Search for the cell housing the specified text and yield its (X, Y) center coordinate. 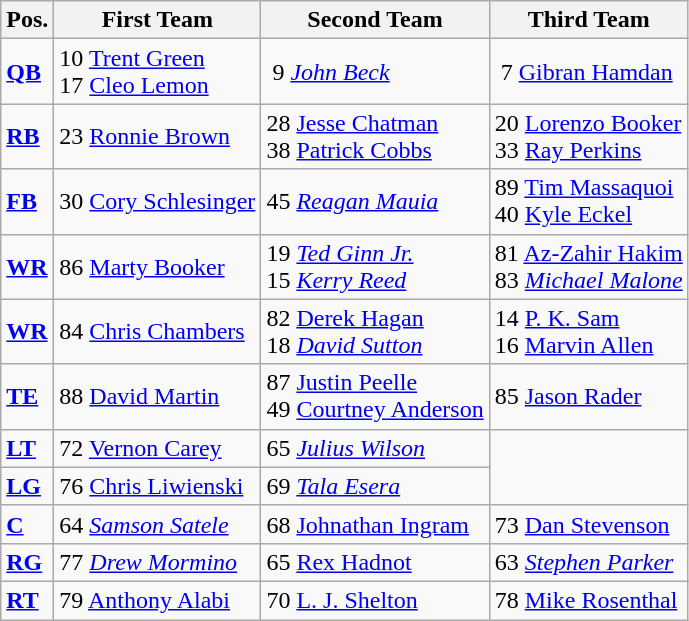
10 Trent Green17 Cleo Lemon (158, 72)
82 Derek Hagan18 David Sutton (375, 332)
RG (28, 562)
69 Tala Esera (375, 486)
81 Az-Zahir Hakim83 Michael Malone (588, 266)
14 P. K. Sam16 Marvin Allen (588, 332)
87 Justin Peelle49 Courtney Anderson (375, 396)
19 Ted Ginn Jr.15 Kerry Reed (375, 266)
68 Johnathan Ingram (375, 524)
RB (28, 136)
85 Jason Rader (588, 396)
20 Lorenzo Booker33 Ray Perkins (588, 136)
LG (28, 486)
64 Samson Satele (158, 524)
First Team (158, 20)
63 Stephen Parker (588, 562)
65 Rex Hadnot (375, 562)
FB (28, 202)
30 Cory Schlesinger (158, 202)
9 John Beck (375, 72)
70 L. J. Shelton (375, 600)
LT (28, 448)
88 David Martin (158, 396)
45 Reagan Mauia (375, 202)
72 Vernon Carey (158, 448)
84 Chris Chambers (158, 332)
86 Marty Booker (158, 266)
65 Julius Wilson (375, 448)
QB (28, 72)
7 Gibran Hamdan (588, 72)
Pos. (28, 20)
Third Team (588, 20)
77 Drew Mormino (158, 562)
C (28, 524)
89 Tim Massaquoi40 Kyle Eckel (588, 202)
79 Anthony Alabi (158, 600)
73 Dan Stevenson (588, 524)
Second Team (375, 20)
TE (28, 396)
RT (28, 600)
76 Chris Liwienski (158, 486)
28 Jesse Chatman38 Patrick Cobbs (375, 136)
78 Mike Rosenthal (588, 600)
23 Ronnie Brown (158, 136)
